Extract the [X, Y] coordinate from the center of the cell holding the provided text.  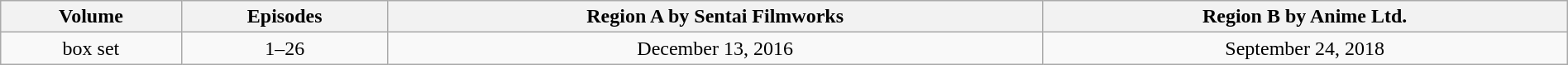
Region B by Anime Ltd. [1305, 17]
Region A by Sentai Filmworks [715, 17]
1–26 [284, 48]
December 13, 2016 [715, 48]
September 24, 2018 [1305, 48]
Episodes [284, 17]
Volume [91, 17]
box set [91, 48]
